Provide the [x, y] coordinate of the cell's center where the given text is located.  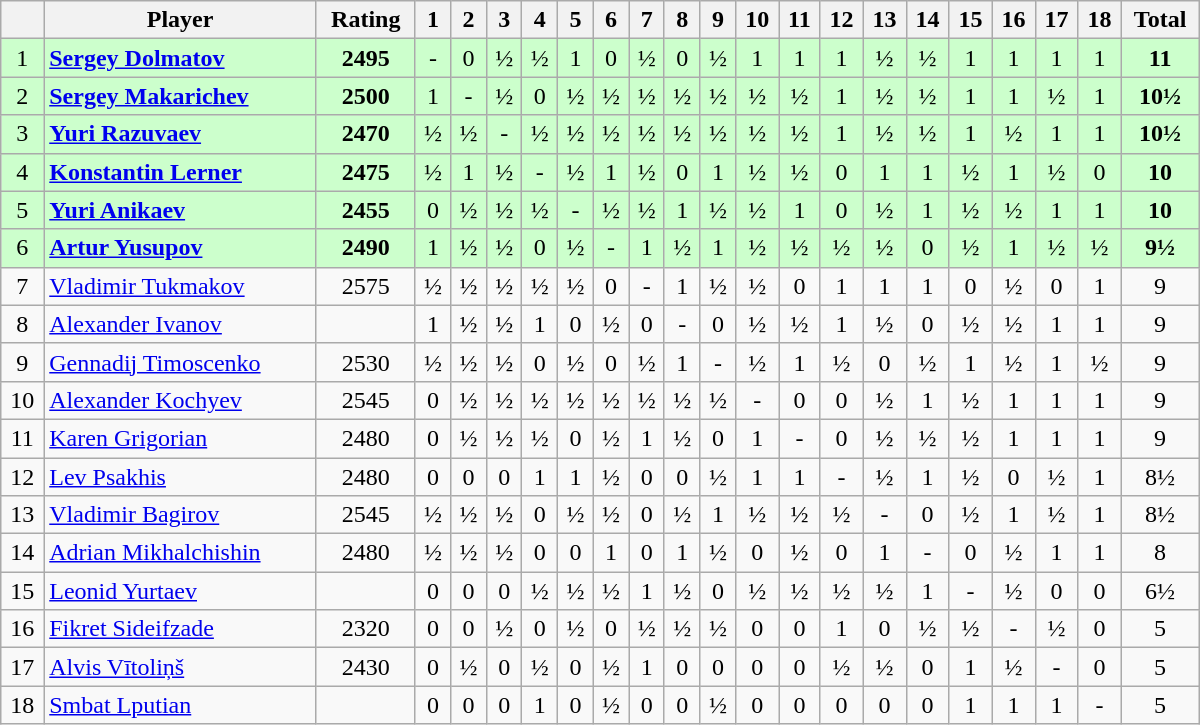
2320 [366, 629]
2530 [366, 362]
2475 [366, 172]
Sergey Makarichev [180, 96]
Alexander Kochyev [180, 400]
Alvis Vītoliņš [180, 667]
2490 [366, 248]
Vladimir Tukmakov [180, 286]
2455 [366, 210]
6½ [1160, 591]
Rating [366, 20]
Leonid Yurtaev [180, 591]
Konstantin Lerner [180, 172]
2430 [366, 667]
Gennadij Timoscenko [180, 362]
Fikret Sideifzade [180, 629]
Sergey Dolmatov [180, 58]
Alexander Ivanov [180, 324]
Adrian Mikhalchishin [180, 553]
Player [180, 20]
2495 [366, 58]
Smbat Lputian [180, 705]
Vladimir Bagirov [180, 515]
Total [1160, 20]
2575 [366, 286]
2500 [366, 96]
Yuri Anikaev [180, 210]
2470 [366, 134]
Karen Grigorian [180, 438]
Artur Yusupov [180, 248]
Yuri Razuvaev [180, 134]
Lev Psakhis [180, 477]
9½ [1160, 248]
